Output the [X, Y] coordinate of the center of the cell containing the given text.  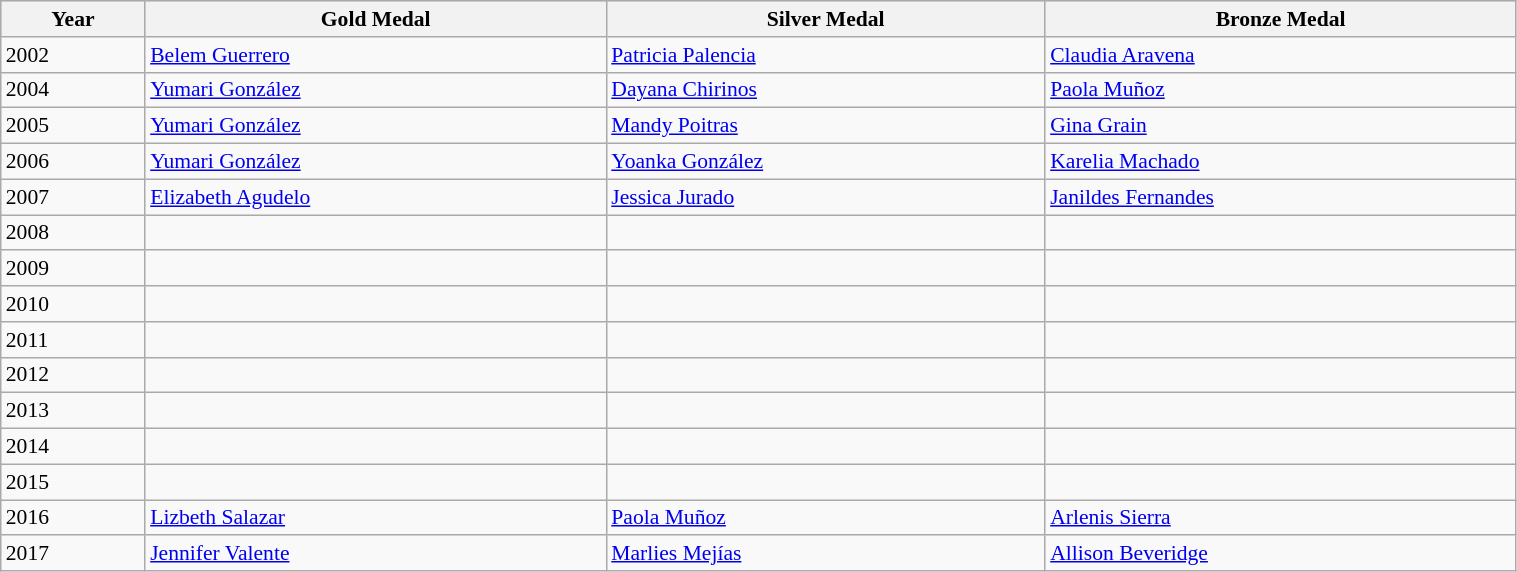
2009 [73, 269]
Gina Grain [1280, 126]
2005 [73, 126]
Year [73, 19]
Silver Medal [826, 19]
2006 [73, 162]
Jessica Jurado [826, 197]
Marlies Mejías [826, 554]
2007 [73, 197]
Elizabeth Agudelo [376, 197]
Claudia Aravena [1280, 55]
Patricia Palencia [826, 55]
2016 [73, 518]
Bronze Medal [1280, 19]
Karelia Machado [1280, 162]
Belem Guerrero [376, 55]
Arlenis Sierra [1280, 518]
2013 [73, 411]
Allison Beveridge [1280, 554]
2011 [73, 340]
2014 [73, 447]
2012 [73, 375]
Janildes Fernandes [1280, 197]
2004 [73, 90]
Mandy Poitras [826, 126]
2002 [73, 55]
2008 [73, 233]
Lizbeth Salazar [376, 518]
2017 [73, 554]
2010 [73, 304]
Gold Medal [376, 19]
Dayana Chirinos [826, 90]
2015 [73, 482]
Jennifer Valente [376, 554]
Yoanka González [826, 162]
